Capture the cell that displays the provided text and extract its [X, Y] central coordinate. 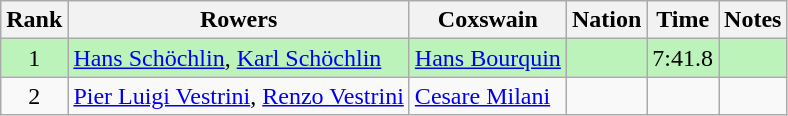
Rank [34, 20]
2 [34, 96]
1 [34, 58]
Notes [753, 20]
Pier Luigi Vestrini, Renzo Vestrini [238, 96]
Nation [606, 20]
7:41.8 [683, 58]
Time [683, 20]
Hans Schöchlin, Karl Schöchlin [238, 58]
Coxswain [488, 20]
Hans Bourquin [488, 58]
Cesare Milani [488, 96]
Rowers [238, 20]
